Detect which cell encompasses the target text, then output its (X, Y) center coordinate. 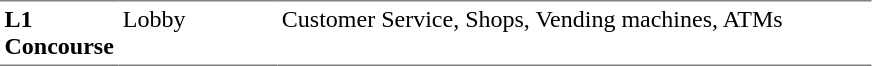
L1Concourse (59, 33)
Customer Service, Shops, Vending machines, ATMs (574, 33)
Lobby (198, 33)
